Capture the cell that displays the provided text and extract its [X, Y] central coordinate. 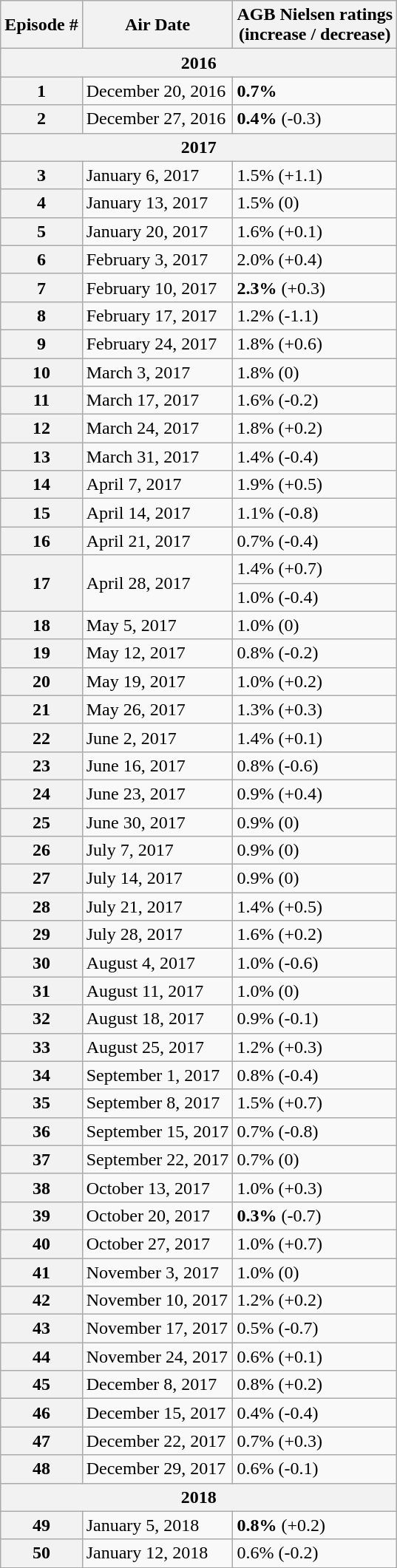
44 [41, 1357]
0.9% (+0.4) [315, 794]
41 [41, 1272]
2016 [199, 63]
46 [41, 1413]
December 8, 2017 [157, 1385]
May 26, 2017 [157, 709]
August 25, 2017 [157, 1047]
December 20, 2016 [157, 91]
April 14, 2017 [157, 513]
38 [41, 1187]
6 [41, 259]
September 22, 2017 [157, 1159]
1.4% (+0.1) [315, 737]
2.0% (+0.4) [315, 259]
December 27, 2016 [157, 119]
30 [41, 963]
49 [41, 1525]
21 [41, 709]
36 [41, 1131]
March 17, 2017 [157, 400]
August 18, 2017 [157, 1019]
0.7% (-0.8) [315, 1131]
0.7% (+0.3) [315, 1441]
0.8% (-0.6) [315, 766]
16 [41, 541]
4 [41, 203]
33 [41, 1047]
February 3, 2017 [157, 259]
0.3% (-0.7) [315, 1216]
2017 [199, 147]
1.0% (+0.3) [315, 1187]
12 [41, 429]
8 [41, 316]
June 2, 2017 [157, 737]
42 [41, 1301]
19 [41, 653]
45 [41, 1385]
Episode # [41, 25]
22 [41, 737]
23 [41, 766]
1.6% (+0.2) [315, 935]
AGB Nielsen ratings(increase / decrease) [315, 25]
0.4% (-0.3) [315, 119]
1.5% (0) [315, 203]
October 27, 2017 [157, 1244]
10 [41, 372]
37 [41, 1159]
34 [41, 1075]
1.0% (-0.4) [315, 597]
1.8% (+0.2) [315, 429]
43 [41, 1329]
October 13, 2017 [157, 1187]
May 19, 2017 [157, 681]
1.4% (+0.7) [315, 569]
1.4% (-0.4) [315, 457]
March 24, 2017 [157, 429]
1.4% (+0.5) [315, 907]
August 4, 2017 [157, 963]
February 24, 2017 [157, 344]
April 21, 2017 [157, 541]
0.7% (-0.4) [315, 541]
November 24, 2017 [157, 1357]
3 [41, 175]
0.7% [315, 91]
1.5% (+0.7) [315, 1103]
20 [41, 681]
March 31, 2017 [157, 457]
November 17, 2017 [157, 1329]
11 [41, 400]
9 [41, 344]
5 [41, 231]
0.6% (-0.2) [315, 1553]
0.9% (-0.1) [315, 1019]
1.2% (-1.1) [315, 316]
March 3, 2017 [157, 372]
May 5, 2017 [157, 625]
January 5, 2018 [157, 1525]
July 14, 2017 [157, 879]
17 [41, 583]
15 [41, 513]
November 10, 2017 [157, 1301]
July 21, 2017 [157, 907]
1.1% (-0.8) [315, 513]
2 [41, 119]
1.0% (-0.6) [315, 963]
April 7, 2017 [157, 485]
January 20, 2017 [157, 231]
Air Date [157, 25]
1.5% (+1.1) [315, 175]
January 6, 2017 [157, 175]
25 [41, 822]
September 15, 2017 [157, 1131]
1.8% (0) [315, 372]
1.3% (+0.3) [315, 709]
February 10, 2017 [157, 287]
August 11, 2017 [157, 991]
50 [41, 1553]
January 13, 2017 [157, 203]
June 23, 2017 [157, 794]
24 [41, 794]
1.8% (+0.6) [315, 344]
December 29, 2017 [157, 1469]
September 8, 2017 [157, 1103]
1.2% (+0.3) [315, 1047]
June 30, 2017 [157, 822]
1.9% (+0.5) [315, 485]
2018 [199, 1497]
48 [41, 1469]
December 15, 2017 [157, 1413]
39 [41, 1216]
18 [41, 625]
February 17, 2017 [157, 316]
1.0% (+0.2) [315, 681]
1 [41, 91]
0.8% (-0.2) [315, 653]
26 [41, 851]
1.2% (+0.2) [315, 1301]
May 12, 2017 [157, 653]
28 [41, 907]
December 22, 2017 [157, 1441]
0.6% (+0.1) [315, 1357]
November 3, 2017 [157, 1272]
31 [41, 991]
July 7, 2017 [157, 851]
29 [41, 935]
0.6% (-0.1) [315, 1469]
0.8% (-0.4) [315, 1075]
1.0% (+0.7) [315, 1244]
13 [41, 457]
2.3% (+0.3) [315, 287]
October 20, 2017 [157, 1216]
14 [41, 485]
September 1, 2017 [157, 1075]
47 [41, 1441]
1.6% (-0.2) [315, 400]
0.5% (-0.7) [315, 1329]
7 [41, 287]
0.4% (-0.4) [315, 1413]
32 [41, 1019]
27 [41, 879]
April 28, 2017 [157, 583]
0.7% (0) [315, 1159]
1.6% (+0.1) [315, 231]
June 16, 2017 [157, 766]
July 28, 2017 [157, 935]
January 12, 2018 [157, 1553]
35 [41, 1103]
40 [41, 1244]
